Capture the cell that displays the provided text and extract its [X, Y] central coordinate. 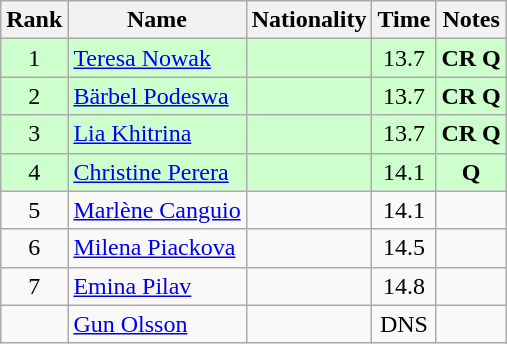
Gun Olsson [157, 324]
5 [34, 210]
Milena Piackova [157, 248]
Notes [471, 20]
14.5 [404, 248]
3 [34, 134]
Lia Khitrina [157, 134]
Rank [34, 20]
Bärbel Podeswa [157, 96]
14.8 [404, 286]
2 [34, 96]
Marlène Canguio [157, 210]
DNS [404, 324]
1 [34, 58]
Time [404, 20]
Emina Pilav [157, 286]
Teresa Nowak [157, 58]
4 [34, 172]
Name [157, 20]
Nationality [309, 20]
Christine Perera [157, 172]
6 [34, 248]
Q [471, 172]
7 [34, 286]
